Extract the (X, Y) coordinate from the center of the cell holding the provided text.  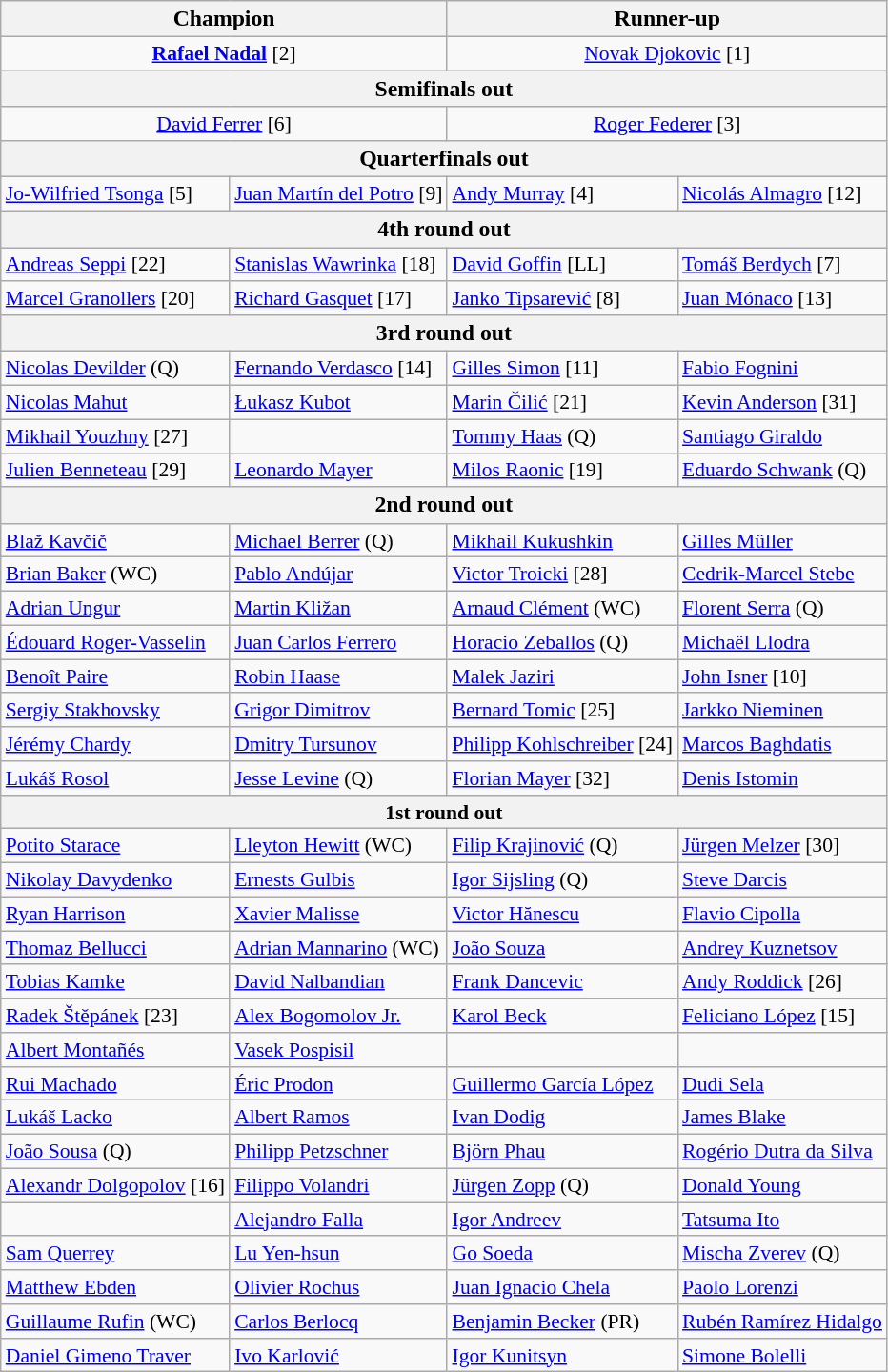
Florent Serra (Q) (782, 609)
Benjamin Becker (PR) (562, 1322)
Richard Gasquet [17] (338, 299)
Rafael Nadal [2] (225, 54)
Jürgen Melzer [30] (782, 846)
Mikhail Kukushkin (562, 541)
3rd round out (444, 333)
Paolo Lorenzi (782, 1287)
Vasek Pospisil (338, 1050)
Andreas Seppi [22] (115, 265)
Horacio Zeballos (Q) (562, 642)
Blaž Kavčič (115, 541)
Dudi Sela (782, 1084)
Jesse Levine (Q) (338, 778)
Jérémy Chardy (115, 744)
David Goffin [LL] (562, 265)
Janko Tipsarević [8] (562, 299)
Pablo Andújar (338, 575)
Jarkko Nieminen (782, 711)
Roger Federer [3] (667, 125)
Filippo Volandri (338, 1185)
Juan Mónaco [13] (782, 299)
Juan Martín del Potro [9] (338, 194)
Potito Starace (115, 846)
David Nalbandian (338, 982)
Juan Ignacio Chela (562, 1287)
Benoît Paire (115, 676)
Eduardo Schwank (Q) (782, 471)
Nicolas Devilder (Q) (115, 369)
Dmitry Tursunov (338, 744)
Michael Berrer (Q) (338, 541)
Alex Bogomolov Jr. (338, 1016)
Alexandr Dolgopolov [16] (115, 1185)
Santiago Giraldo (782, 436)
Juan Carlos Ferrero (338, 642)
Jürgen Zopp (Q) (562, 1185)
Olivier Rochus (338, 1287)
Nicolas Mahut (115, 403)
David Ferrer [6] (225, 125)
Lukáš Lacko (115, 1118)
Lu Yen-hsun (338, 1254)
Robin Haase (338, 676)
John Isner [10] (782, 676)
Novak Djokovic [1] (667, 54)
Alejandro Falla (338, 1220)
Milos Raonic [19] (562, 471)
Sergiy Stakhovsky (115, 711)
Albert Ramos (338, 1118)
Steve Darcis (782, 880)
Andy Murray [4] (562, 194)
Jo-Wilfried Tsonga [5] (115, 194)
Björn Phau (562, 1152)
1st round out (444, 813)
Gilles Müller (782, 541)
Kevin Anderson [31] (782, 403)
2nd round out (444, 506)
Philipp Kohlschreiber [24] (562, 744)
Rubén Ramírez Hidalgo (782, 1322)
Gilles Simon [11] (562, 369)
Fabio Fognini (782, 369)
Tobias Kamke (115, 982)
Martin Kližan (338, 609)
Ernests Gulbis (338, 880)
Frank Dancevic (562, 982)
Ivan Dodig (562, 1118)
Fernando Verdasco [14] (338, 369)
Julien Benneteau [29] (115, 471)
Rogério Dutra da Silva (782, 1152)
Lleyton Hewitt (WC) (338, 846)
Arnaud Clément (WC) (562, 609)
Tatsuma Ito (782, 1220)
Lukáš Rosol (115, 778)
Stanislas Wawrinka [18] (338, 265)
Semifinals out (444, 90)
Donald Young (782, 1185)
Flavio Cipolla (782, 914)
Adrian Mannarino (WC) (338, 948)
Sam Querrey (115, 1254)
Igor Andreev (562, 1220)
Brian Baker (WC) (115, 575)
Karol Beck (562, 1016)
Matthew Ebden (115, 1287)
Marcel Granollers [20] (115, 299)
Marin Čilić [21] (562, 403)
Radek Štěpánek [23] (115, 1016)
Leonardo Mayer (338, 471)
João Sousa (Q) (115, 1152)
Filip Krajinović (Q) (562, 846)
Andrey Kuznetsov (782, 948)
Victor Hănescu (562, 914)
Xavier Malisse (338, 914)
Florian Mayer [32] (562, 778)
Cedrik-Marcel Stebe (782, 575)
Denis Istomin (782, 778)
Albert Montañés (115, 1050)
Mikhail Youzhny [27] (115, 436)
Nikolay Davydenko (115, 880)
Go Soeda (562, 1254)
Grigor Dimitrov (338, 711)
Quarterfinals out (444, 159)
Guillermo García López (562, 1084)
Marcos Baghdatis (782, 744)
Tomáš Berdych [7] (782, 265)
Igor Sijsling (Q) (562, 880)
Ryan Harrison (115, 914)
Édouard Roger-Vasselin (115, 642)
Nicolás Almagro [12] (782, 194)
Łukasz Kubot (338, 403)
Bernard Tomic [25] (562, 711)
Philipp Petzschner (338, 1152)
Thomaz Bellucci (115, 948)
Mischa Zverev (Q) (782, 1254)
João Souza (562, 948)
Runner-up (667, 19)
Éric Prodon (338, 1084)
James Blake (782, 1118)
Rui Machado (115, 1084)
Carlos Berlocq (338, 1322)
Malek Jaziri (562, 676)
Victor Troicki [28] (562, 575)
Guillaume Rufin (WC) (115, 1322)
4th round out (444, 230)
Andy Roddick [26] (782, 982)
Champion (225, 19)
Tommy Haas (Q) (562, 436)
Adrian Ungur (115, 609)
Michaël Llodra (782, 642)
Feliciano López [15] (782, 1016)
